Scan for the cell matching the given text and deliver its [x, y] coordinate at center. 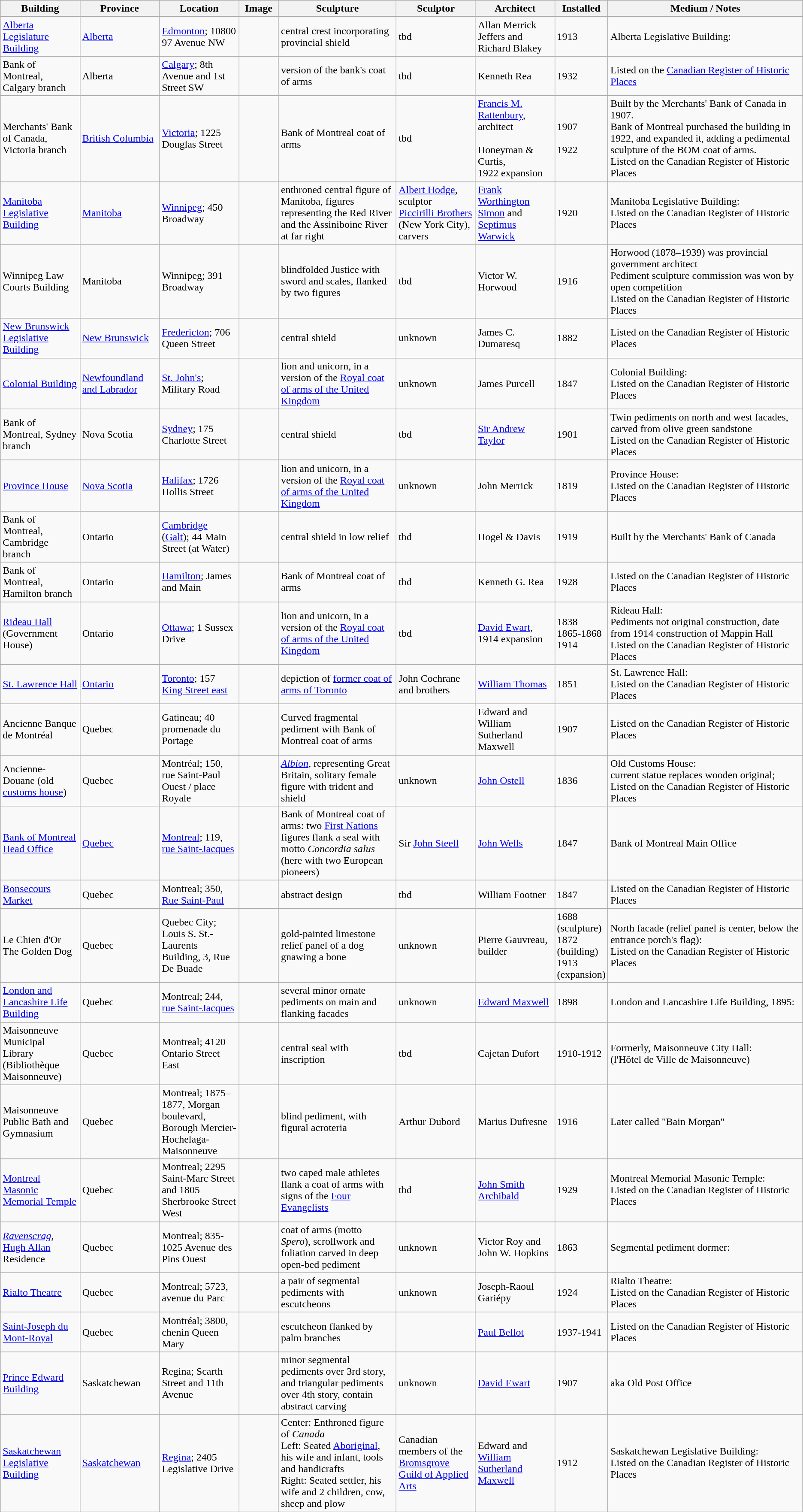
Manitoba Legislative Building [40, 213]
abstract design [337, 894]
two caped male athletes flank a coat of arms with signs of the Four Evangelists [337, 1190]
Newfoundland and Labrador [120, 384]
Sydney; 175 Charlotte Street [199, 434]
1688 (sculpture)1872 (building)1913 (expansion) [581, 946]
North facade (relief panel is center, below the entrance porch's flag):Listed on the Canadian Register of Historic Places [705, 946]
Victoria; 1225 Douglas Street [199, 139]
coat of arms (motto Spero), scrollwork and foliation carved in deep open-bed pediment [337, 1247]
1910-1912 [581, 1053]
Ancienne Banque de Montréal [40, 729]
Montreal; 5723, avenue du Parc [199, 1292]
several minor ornate pediments on main and flanking facades [337, 1002]
Albion, representing Great Britain, solitary female figure with trident and shield [337, 781]
Merchants' Bank of Canada, Victoria branch [40, 139]
Halifax; 1726 Hollis Street [199, 486]
1913 [581, 36]
Montreal Masonic Memorial Temple [40, 1190]
William Thomas [515, 684]
Hogel & Davis [515, 536]
St. John's; Military Road [199, 384]
1851 [581, 684]
Regina; Scarth Street and 11th Avenue [199, 1383]
Saskatchewan Legislative Building [40, 1463]
David Ewart,1914 expansion [515, 633]
London and Lancashire Life Building, 1895: [705, 1002]
New Brunswick Legislative Building [40, 338]
Montreal; 350, Rue Saint-Paul [199, 894]
1898 [581, 1002]
Alberta Legislature Building [40, 36]
enthroned central figure of Manitoba, figures representing the Red River and the Assiniboine River at far right [337, 213]
Alberta Legislative Building: [705, 36]
Image [259, 9]
central seal with inscription [337, 1053]
1937-1941 [581, 1332]
Fredericton; 706 Queen Street [199, 338]
1924 [581, 1292]
Montréal; 3800, chenin Queen Mary [199, 1332]
Architect [515, 9]
Twin pediments on north and west facades, carved from olive green sandstoneListed on the Canadian Register of Historic Places [705, 434]
Bank of Montreal, Cambridge branch [40, 536]
1920 [581, 213]
1929 [581, 1190]
1882 [581, 338]
Montreal Memorial Masonic Temple: Listed on the Canadian Register of Historic Places [705, 1190]
Building [40, 9]
Sir Andrew Taylor [515, 434]
Cajetan Dufort [515, 1053]
Curved fragmental pediment with Bank of Montreal coat of arms [337, 729]
1836 [581, 781]
London and Lancashire Life Building [40, 1002]
British Columbia [120, 139]
Rideau Hall:Pediments not original construction, date from 1914 construction of Mappin HallListed on the Canadian Register of Historic Places [705, 633]
Marius Dufresne [515, 1122]
Ravenscrag, Hugh Allan Residence [40, 1247]
Montreal; 1875–1877, Morgan boulevard, Borough Mercier-Hochelaga-Maisonneuve [199, 1122]
Montreal; 835-1025 Avenue des Pins Ouest [199, 1247]
Colonial Building:Listed on the Canadian Register of Historic Places [705, 384]
Paul Bellot [515, 1332]
blindfolded Justice with sword and scales, flanked by two figures [337, 281]
Canadian members of the Bromsgrove Guild of Applied Arts [436, 1463]
Built by the Merchants' Bank of Canada [705, 536]
minor segmental pediments over 3rd story, and triangular pediments over 4th story, contain abstract carving [337, 1383]
Rialto Theatre:Listed on the Canadian Register of Historic Places [705, 1292]
Manitoba Legislative Building: Listed on the Canadian Register of Historic Places [705, 213]
Segmental pediment dormer: [705, 1247]
Province House: Listed on the Canadian Register of Historic Places [705, 486]
New Brunswick [120, 338]
depiction of former coat of arms of Toronto [337, 684]
John Wells [515, 844]
Cambridge (Galt); 44 Main Street (at Water) [199, 536]
Bank of Montreal, Sydney branch [40, 434]
Victor Roy and John W. Hopkins [515, 1247]
19071922 [581, 139]
Sir John Steell [436, 844]
1928 [581, 582]
1901 [581, 434]
blind pediment, with figural acroteria [337, 1122]
Victor W. Horwood [515, 281]
Montréal; 150, rue Saint-Paul Ouest / place Royale [199, 781]
Bank of Montreal, Calgary branch [40, 76]
William Footner [515, 894]
St. Lawrence Hall [40, 684]
Prince Edward Building [40, 1383]
18381865-18681914 [581, 633]
Winnipeg Law Courts Building [40, 281]
Allan Merrick Jeffers and Richard Blakey [515, 36]
David Ewart [515, 1383]
Province House [40, 486]
Montreal; 4120 Ontario Street East [199, 1053]
Colonial Building [40, 384]
Gatineau; 40 promenade du Portage [199, 729]
Bank of Montreal Head Office [40, 844]
James C. Dumaresq [515, 338]
Ottawa; 1 Sussex Drive [199, 633]
John Merrick [515, 486]
central shield in low relief [337, 536]
aka Old Post Office [705, 1383]
Bank of Montreal coat of arms: two First Nations figures flank a seal with motto Concordia salus (here with two European pioneers) [337, 844]
Province [120, 9]
1932 [581, 76]
Montreal; 119, rue Saint-Jacques [199, 844]
Montreal; 244, rue Saint-Jacques [199, 1002]
1912 [581, 1463]
gold-painted limestone relief panel of a dog gnawing a bone [337, 946]
version of the bank's coat of arms [337, 76]
Installed [581, 9]
Formerly, Maisonneuve City Hall:(l'Hôtel de Ville de Maisonneuve) [705, 1053]
Rideau Hall(Government House) [40, 633]
1819 [581, 486]
Bonsecours Market [40, 894]
Maisonneuve Municipal Library(Bibliothèque Maisonneuve) [40, 1053]
Winnipeg; 450 Broadway [199, 213]
Toronto; 157 King Street east [199, 684]
1863 [581, 1247]
1919 [581, 536]
Kenneth Rea [515, 76]
escutcheon flanked by palm branches [337, 1332]
Hamilton; James and Main [199, 582]
St. Lawrence Hall:Listed on the Canadian Register of Historic Places [705, 684]
Francis M. Rattenbury, architectHoneyman & Curtis,1922 expansion [515, 139]
Arthur Dubord [436, 1122]
Quebec City; Louis S. St.-Laurents Building, 3, Rue De Buade [199, 946]
Edward Maxwell [515, 1002]
Le Chien d'OrThe Golden Dog [40, 946]
James Purcell [515, 384]
Bank of Montreal Main Office [705, 844]
Saskatchewan Legislative Building:Listed on the Canadian Register of Historic Places [705, 1463]
Kenneth G. Rea [515, 582]
Regina; 2405 Legislative Drive [199, 1463]
Calgary; 8th Avenue and 1st Street SW [199, 76]
Old Customs House:current statue replaces wooden original;Listed on the Canadian Register of Historic Places [705, 781]
Albert Hodge, sculptorPiccirilli Brothers (New York City), carvers [436, 213]
Joseph-Raoul Gariépy [515, 1292]
Montreal; 2295 Saint-Marc Street and 1805 Sherbrooke Street West [199, 1190]
Winnipeg; 391 Broadway [199, 281]
Sculptor [436, 9]
Location [199, 9]
Bank of Montreal, Hamilton branch [40, 582]
John Ostell [515, 781]
John Cochrane and brothers [436, 684]
a pair of segmental pediments with escutcheons [337, 1292]
Sculpture [337, 9]
Later called "Bain Morgan" [705, 1122]
Medium / Notes [705, 9]
John Smith Archibald [515, 1190]
central crest incorporating provincial shield [337, 36]
Saint-Joseph du Mont-Royal [40, 1332]
Rialto Theatre [40, 1292]
Frank Worthington Simon and Septimus Warwick [515, 213]
Pierre Gauvreau, builder [515, 946]
Maisonneuve Public Bath and Gymnasium [40, 1122]
Ancienne-Douane (old customs house) [40, 781]
Edmonton; 10800 97 Avenue NW [199, 36]
